Detect which cell encompasses the target text, then output its [X, Y] center coordinate. 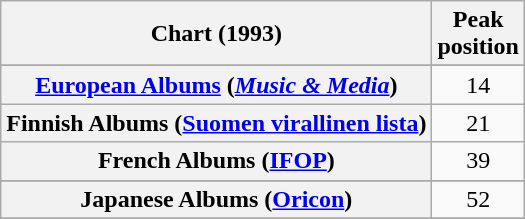
Peakposition [478, 34]
Japanese Albums (Oricon) [216, 199]
Finnish Albums (Suomen virallinen lista) [216, 123]
52 [478, 199]
European Albums (Music & Media) [216, 85]
39 [478, 161]
21 [478, 123]
French Albums (IFOP) [216, 161]
14 [478, 85]
Chart (1993) [216, 34]
